Search for the cell housing the specified text and yield its (X, Y) center coordinate. 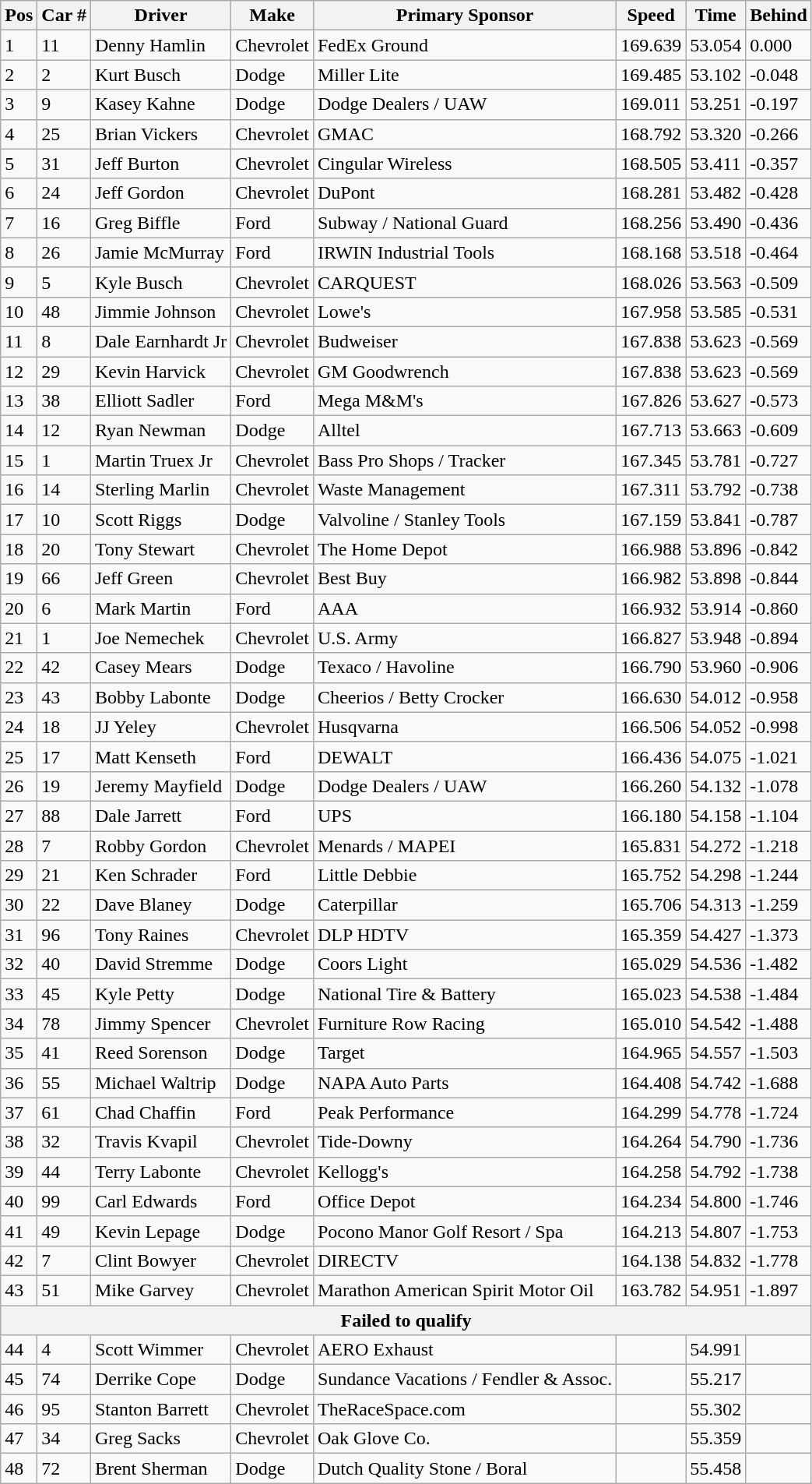
Valvoline / Stanley Tools (464, 520)
The Home Depot (464, 549)
GMAC (464, 134)
53.563 (716, 282)
-0.428 (779, 193)
Office Depot (464, 1201)
Mark Martin (160, 608)
Derrike Cope (160, 1380)
Caterpillar (464, 905)
Brian Vickers (160, 134)
Stanton Barrett (160, 1409)
Matt Kenseth (160, 756)
54.778 (716, 1112)
168.168 (651, 252)
53.490 (716, 223)
-1.373 (779, 935)
167.311 (651, 490)
169.485 (651, 75)
164.965 (651, 1053)
Oak Glove Co. (464, 1439)
13 (19, 401)
Dutch Quality Stone / Boral (464, 1468)
-1.244 (779, 876)
169.639 (651, 45)
Driver (160, 16)
165.831 (651, 845)
Tide-Downy (464, 1142)
Lowe's (464, 312)
Ryan Newman (160, 431)
Jeremy Mayfield (160, 786)
165.752 (651, 876)
168.026 (651, 282)
39 (19, 1172)
166.506 (651, 727)
Mike Garvey (160, 1290)
54.298 (716, 876)
66 (64, 579)
28 (19, 845)
3 (19, 104)
Peak Performance (464, 1112)
53.663 (716, 431)
Brent Sherman (160, 1468)
15 (19, 460)
37 (19, 1112)
GM Goodwrench (464, 372)
Clint Bowyer (160, 1260)
54.132 (716, 786)
Carl Edwards (160, 1201)
165.010 (651, 1024)
Failed to qualify (406, 1320)
165.706 (651, 905)
166.630 (651, 697)
163.782 (651, 1290)
NAPA Auto Parts (464, 1083)
Greg Sacks (160, 1439)
53.898 (716, 579)
-1.746 (779, 1201)
53.960 (716, 668)
55 (64, 1083)
Jeff Burton (160, 164)
53.914 (716, 608)
DIRECTV (464, 1260)
167.159 (651, 520)
166.827 (651, 638)
167.958 (651, 312)
164.408 (651, 1083)
165.359 (651, 935)
55.217 (716, 1380)
Coors Light (464, 964)
164.264 (651, 1142)
Menards / MAPEI (464, 845)
-1.259 (779, 905)
36 (19, 1083)
33 (19, 994)
166.982 (651, 579)
Mega M&M's (464, 401)
-0.048 (779, 75)
53.948 (716, 638)
-1.484 (779, 994)
-0.998 (779, 727)
-0.266 (779, 134)
166.988 (651, 549)
CARQUEST (464, 282)
164.234 (651, 1201)
72 (64, 1468)
53.585 (716, 312)
Husqvarna (464, 727)
54.272 (716, 845)
-0.860 (779, 608)
-0.787 (779, 520)
Tony Raines (160, 935)
35 (19, 1053)
-1.688 (779, 1083)
Sundance Vacations / Fendler & Assoc. (464, 1380)
Martin Truex Jr (160, 460)
53.781 (716, 460)
Time (716, 16)
54.832 (716, 1260)
Dave Blaney (160, 905)
-0.894 (779, 638)
Kurt Busch (160, 75)
164.138 (651, 1260)
-1.897 (779, 1290)
95 (64, 1409)
49 (64, 1231)
0.000 (779, 45)
Casey Mears (160, 668)
-0.842 (779, 549)
166.790 (651, 668)
55.458 (716, 1468)
168.281 (651, 193)
Kevin Lepage (160, 1231)
54.792 (716, 1172)
166.180 (651, 816)
Car # (64, 16)
55.302 (716, 1409)
Furniture Row Racing (464, 1024)
Ken Schrader (160, 876)
Jimmy Spencer (160, 1024)
Alltel (464, 431)
169.011 (651, 104)
166.260 (651, 786)
Bobby Labonte (160, 697)
165.023 (651, 994)
167.345 (651, 460)
Waste Management (464, 490)
-0.464 (779, 252)
Kasey Kahne (160, 104)
Dale Jarrett (160, 816)
-1.753 (779, 1231)
Robby Gordon (160, 845)
168.505 (651, 164)
-0.436 (779, 223)
54.742 (716, 1083)
FedEx Ground (464, 45)
54.427 (716, 935)
164.258 (651, 1172)
Chad Chaffin (160, 1112)
Primary Sponsor (464, 16)
Michael Waltrip (160, 1083)
Pos (19, 16)
61 (64, 1112)
53.320 (716, 134)
47 (19, 1439)
-1.482 (779, 964)
53.411 (716, 164)
Cheerios / Betty Crocker (464, 697)
TheRaceSpace.com (464, 1409)
74 (64, 1380)
166.932 (651, 608)
55.359 (716, 1439)
-0.844 (779, 579)
Elliott Sadler (160, 401)
Scott Riggs (160, 520)
54.951 (716, 1290)
Subway / National Guard (464, 223)
Scott Wimmer (160, 1350)
Marathon American Spirit Motor Oil (464, 1290)
David Stremme (160, 964)
Make (272, 16)
96 (64, 935)
Sterling Marlin (160, 490)
166.436 (651, 756)
Speed (651, 16)
53.792 (716, 490)
53.841 (716, 520)
-1.021 (779, 756)
54.800 (716, 1201)
DuPont (464, 193)
Travis Kvapil (160, 1142)
30 (19, 905)
164.213 (651, 1231)
54.052 (716, 727)
46 (19, 1409)
53.896 (716, 549)
JJ Yeley (160, 727)
IRWIN Industrial Tools (464, 252)
88 (64, 816)
Behind (779, 16)
AERO Exhaust (464, 1350)
Jimmie Johnson (160, 312)
Budweiser (464, 341)
Kyle Petty (160, 994)
53.482 (716, 193)
Target (464, 1053)
Kevin Harvick (160, 372)
-1.778 (779, 1260)
54.991 (716, 1350)
Best Buy (464, 579)
Jeff Green (160, 579)
167.713 (651, 431)
Bass Pro Shops / Tracker (464, 460)
165.029 (651, 964)
54.542 (716, 1024)
Greg Biffle (160, 223)
-0.958 (779, 697)
-0.573 (779, 401)
-1.724 (779, 1112)
53.627 (716, 401)
Dale Earnhardt Jr (160, 341)
-0.609 (779, 431)
-0.727 (779, 460)
-1.104 (779, 816)
54.536 (716, 964)
53.054 (716, 45)
Terry Labonte (160, 1172)
Tony Stewart (160, 549)
167.826 (651, 401)
54.158 (716, 816)
54.538 (716, 994)
-1.218 (779, 845)
Little Debbie (464, 876)
-0.906 (779, 668)
53.518 (716, 252)
DLP HDTV (464, 935)
Miller Lite (464, 75)
-1.738 (779, 1172)
99 (64, 1201)
51 (64, 1290)
54.313 (716, 905)
53.102 (716, 75)
DEWALT (464, 756)
Joe Nemechek (160, 638)
Jeff Gordon (160, 193)
-0.531 (779, 312)
164.299 (651, 1112)
27 (19, 816)
Texaco / Havoline (464, 668)
-1.488 (779, 1024)
54.807 (716, 1231)
-0.357 (779, 164)
Jamie McMurray (160, 252)
-0.738 (779, 490)
54.557 (716, 1053)
54.012 (716, 697)
78 (64, 1024)
54.075 (716, 756)
-0.509 (779, 282)
-0.197 (779, 104)
Kellogg's (464, 1172)
Kyle Busch (160, 282)
168.256 (651, 223)
UPS (464, 816)
168.792 (651, 134)
-1.736 (779, 1142)
National Tire & Battery (464, 994)
Pocono Manor Golf Resort / Spa (464, 1231)
-1.078 (779, 786)
-1.503 (779, 1053)
Denny Hamlin (160, 45)
Cingular Wireless (464, 164)
AAA (464, 608)
23 (19, 697)
54.790 (716, 1142)
Reed Sorenson (160, 1053)
53.251 (716, 104)
U.S. Army (464, 638)
